Detect which cell encompasses the target text, then output its (X, Y) center coordinate. 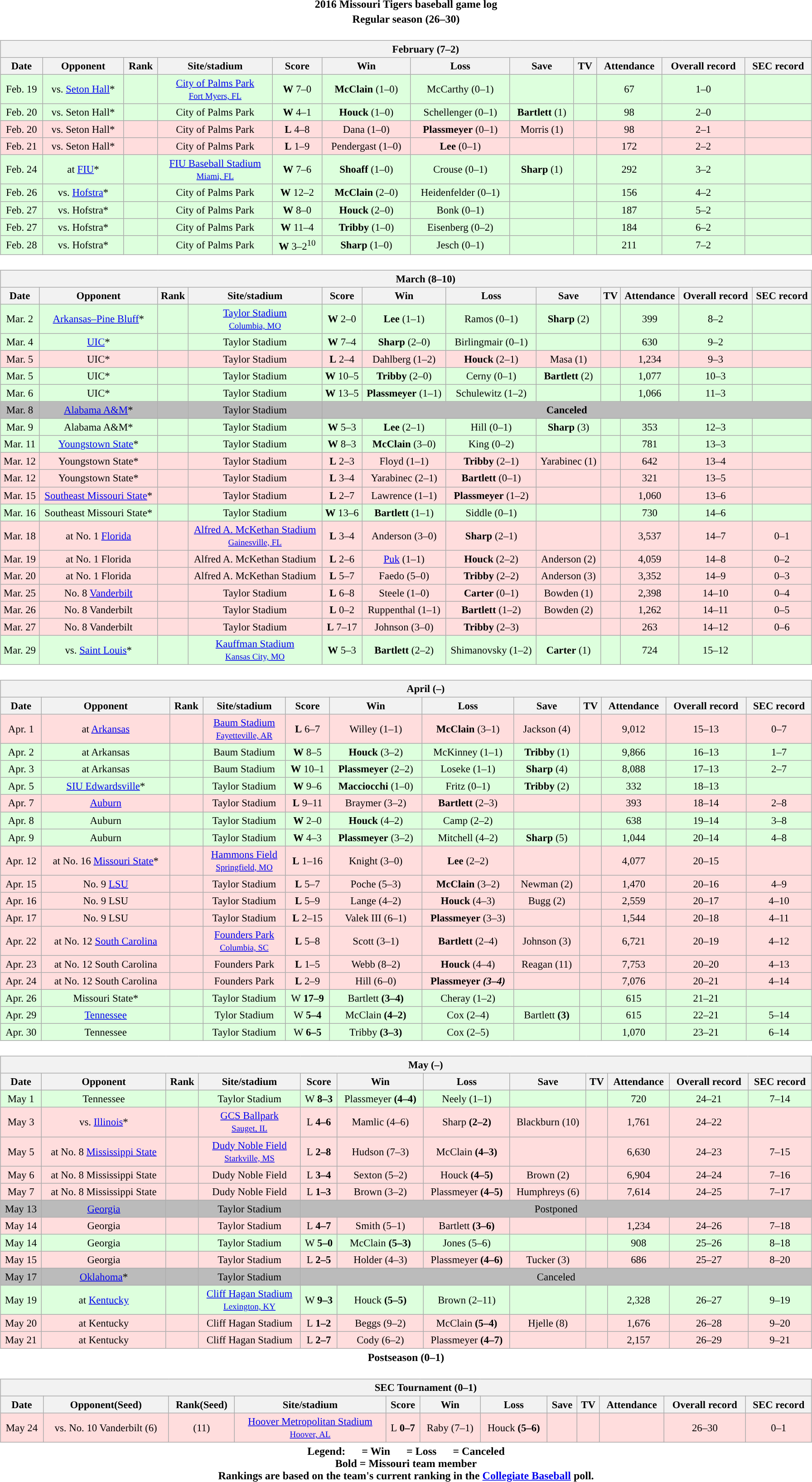
Apr. 24 (21, 981)
Hill (6–0) (376, 981)
Sharp (4) (546, 769)
Camp (2–2) (468, 820)
Hill (0–1) (491, 427)
399 (650, 319)
353 (650, 427)
4,059 (650, 559)
Apr. 17 (21, 918)
W 9–3 (319, 1300)
W 8–5 (308, 752)
Crouse (0–1) (460, 170)
Apr. 26 (21, 998)
Brown (2–11) (467, 1300)
1,262 (650, 610)
Schulewitz (1–2) (491, 393)
L 2–15 (308, 918)
263 (650, 627)
292 (629, 170)
1–7 (779, 752)
McClain (4–3) (467, 1151)
Kauffman StadiumKansas City, MO (255, 650)
(11) (202, 1428)
Bartlett (2) (568, 376)
15–12 (715, 650)
Beggs (9–2) (381, 1323)
W 5–0 (319, 1243)
Poche (5–3) (376, 884)
9–3 (715, 359)
4–8 (779, 838)
Loseke (1–1) (468, 769)
Feb. 19 (22, 89)
L 2–5 (319, 1260)
Tribby (2) (546, 786)
Mar. 18 (20, 536)
10–3 (715, 376)
W 8–0 (297, 210)
Bartlett (1–1) (404, 513)
Plassmeyer (4–4) (381, 1099)
Dahlberg (1–2) (404, 359)
GCS BallparkSauget, IL (249, 1122)
14–7 (715, 536)
Lee (1–1) (404, 319)
9–2 (715, 342)
Plassmeyer (1–2) (491, 495)
L 2–6 (342, 559)
14–11 (715, 610)
Plassmeyer (3–2) (376, 838)
8,088 (633, 769)
7–14 (780, 1099)
393 (633, 803)
May 20 (21, 1323)
13–5 (715, 478)
W 5–4 (308, 1015)
Plassmeyer (1–1) (404, 393)
Houck (1–0) (366, 112)
FIU Baseball StadiumMiami, FL (215, 170)
McClain (4–2) (376, 1015)
11–3 (715, 393)
12–3 (715, 427)
Johnson (3) (546, 941)
9–21 (780, 1340)
Masa (1) (568, 359)
67 (629, 89)
22–21 (706, 1015)
4–2 (703, 193)
Jones (5–6) (467, 1243)
14–6 (715, 513)
McClain (1–0) (366, 89)
321 (650, 478)
Ruppenthal (1–1) (404, 610)
638 (633, 820)
Sharp (1) (542, 170)
Mitchell (4–2) (468, 838)
Tucker (3) (548, 1260)
26–30 (705, 1428)
Dana (1–0) (366, 130)
730 (650, 513)
187 (629, 210)
Sharp (5) (546, 838)
Hudson (7–3) (381, 1151)
24–24 (709, 1175)
1,077 (650, 376)
L 4–7 (319, 1225)
18–14 (706, 803)
2–0 (703, 112)
3–8 (779, 820)
6,904 (639, 1175)
0–6 (782, 627)
Lange (4–2) (376, 901)
Carter (1) (568, 650)
W 12–2 (297, 193)
Bartlett (1–2) (491, 610)
1,060 (650, 495)
Tribby (1) (546, 752)
Heidenfelder (0–1) (460, 193)
Sharp (2–2) (467, 1122)
Jackson (4) (546, 729)
Houck (2–0) (366, 210)
Pendergast (1–0) (366, 146)
W 13–6 (342, 513)
2,398 (650, 593)
20–16 (706, 884)
Feb. 21 (22, 146)
18–13 (706, 786)
Tribby (2–1) (491, 461)
Anderson (3–0) (404, 536)
McClain (5–4) (467, 1323)
Cliff Hagan StadiumLexington, KY (249, 1300)
2–2 (703, 146)
172 (629, 146)
May (–) (406, 1065)
W 13–5 (342, 393)
Apr. 3 (21, 769)
Smith (5–1) (381, 1225)
McClain (5–3) (381, 1243)
4–14 (779, 981)
Ramos (0–1) (491, 319)
Rank(Seed) (202, 1405)
15–13 (706, 729)
vs. No. 10 Vanderbilt (6) (106, 1428)
Plassmeyer (3–3) (468, 918)
Plassmeyer (4–5) (467, 1191)
King (0–2) (491, 444)
Sexton (5–2) (381, 1175)
642 (650, 461)
Arkansas–Pine Bluff* (98, 319)
Bowden (2) (568, 610)
0–5 (782, 610)
L 2–9 (308, 981)
Bartlett (1) (542, 112)
7–15 (780, 1151)
L 5–9 (308, 901)
6–2 (703, 227)
L 1–3 (319, 1191)
Mar. 16 (20, 513)
630 (650, 342)
25–27 (709, 1260)
8–2 (715, 319)
Jesch (0–1) (460, 245)
Founders ParkColumbia, SC (244, 941)
7,614 (639, 1191)
Neely (1–1) (467, 1099)
L 0–2 (342, 610)
Sharp (1–0) (366, 245)
4–9 (779, 884)
Yarabinec (1) (568, 461)
Bartlett (2–3) (468, 803)
686 (639, 1260)
Lawrence (1–1) (404, 495)
Bartlett (3) (546, 1015)
1,070 (633, 1032)
720 (639, 1099)
4–13 (779, 964)
W 7–0 (297, 89)
Apr. 30 (21, 1032)
Houck (5–5) (381, 1300)
May 21 (21, 1340)
Scott (3–1) (376, 941)
May 24 (22, 1428)
20–19 (706, 941)
Tylor Stadium (244, 1015)
L 7–17 (342, 627)
Baum StadiumFayetteville, AR (244, 729)
781 (650, 444)
L 1–16 (308, 860)
9–19 (780, 1300)
L 6–8 (342, 593)
Feb. 28 (22, 245)
24–25 (709, 1191)
1,761 (639, 1122)
Plassmeyer (0–1) (460, 130)
W 4–1 (297, 112)
14–9 (715, 576)
Houck (4–5) (467, 1175)
Hoover Metropolitan StadiumHoover, AL (310, 1428)
Braymer (3–2) (376, 803)
Bartlett (2–4) (468, 941)
20–14 (706, 838)
Apr. 22 (21, 941)
Anderson (2) (568, 559)
Mar. 27 (20, 627)
Cox (2–5) (468, 1032)
Houck (4–4) (468, 964)
Apr. 15 (21, 884)
Houck (4–2) (376, 820)
1–0 (703, 89)
17–13 (706, 769)
25–26 (709, 1243)
Dudy Noble FieldStarkville, MS (249, 1151)
Cody (6–2) (381, 1340)
April (–) (406, 689)
Mamlic (4–6) (381, 1122)
Reagan (11) (546, 964)
13–4 (715, 461)
Sharp (2) (568, 319)
Mar. 25 (20, 593)
L 2–8 (319, 1151)
7–16 (780, 1175)
Holder (4–3) (381, 1260)
at No. 16 Missouri State* (106, 860)
Apr. 7 (21, 803)
Taylor StadiumColumbia, MO (255, 319)
20–18 (706, 918)
Apr. 2 (21, 752)
Shimanovsky (1–2) (491, 650)
Johnson (3–0) (404, 627)
9,012 (633, 729)
20–21 (706, 981)
26–29 (709, 1340)
May 5 (21, 1151)
W 7–6 (297, 170)
Steele (1–0) (404, 593)
Missouri State* (106, 998)
23–21 (706, 1032)
vs. Illinois* (104, 1122)
14–12 (715, 627)
Lee (2–2) (468, 860)
Bartlett (3–6) (467, 1225)
Raby (7–1) (450, 1428)
0–7 (779, 729)
May 17 (21, 1277)
Anderson (3) (568, 576)
Schellenger (0–1) (460, 112)
W 10–1 (308, 769)
L 1–9 (297, 146)
W 11–4 (297, 227)
Apr. 12 (21, 860)
Apr. 1 (21, 729)
Plassmeyer (3–4) (468, 981)
Plassmeyer (4–7) (467, 1340)
Mar. 19 (20, 559)
May 1 (21, 1099)
W 9–6 (308, 786)
Mar. 6 (20, 393)
W 4–3 (308, 838)
Apr. 8 (21, 820)
May 7 (21, 1191)
Mar. 26 (20, 610)
L 1–2 (319, 1323)
L 0–7 (403, 1428)
19–14 (706, 820)
Houck (3–2) (376, 752)
2,559 (633, 901)
Apr. 16 (21, 901)
5–2 (703, 210)
City of Palms ParkFort Myers, FL (215, 89)
24–22 (709, 1122)
Oklahoma* (104, 1277)
Tribby (3–3) (376, 1032)
L 4–6 (319, 1122)
3,352 (650, 576)
L 5–8 (308, 941)
Hjelle (8) (548, 1323)
184 (629, 227)
Plassmeyer (2–2) (376, 769)
Mar. 8 (20, 410)
Tribby (2–0) (404, 376)
Birlingmair (0–1) (491, 342)
5–14 (779, 1015)
Sharp (2–1) (491, 536)
Carter (0–1) (491, 593)
9,866 (633, 752)
6,721 (633, 941)
1,470 (633, 884)
Apr. 29 (21, 1015)
8–18 (780, 1243)
Mar. 4 (20, 342)
May 19 (21, 1300)
Tribby (2–2) (491, 576)
7,076 (633, 981)
1,066 (650, 393)
Mar. 11 (20, 444)
February (7–2) (406, 49)
SEC Tournament (0–1) (406, 1388)
Blackburn (10) (548, 1122)
May 3 (21, 1122)
4–10 (779, 901)
W 7–4 (342, 342)
Cheray (1–2) (468, 998)
724 (650, 650)
May 6 (21, 1175)
Sharp (2–0) (404, 342)
Sharp (3) (568, 427)
156 (629, 193)
20–15 (706, 860)
16–13 (706, 752)
Bartlett (2–2) (404, 650)
Houck (2–2) (491, 559)
908 (639, 1243)
8–20 (780, 1260)
Bonk (0–1) (460, 210)
13–6 (715, 495)
Bowden (1) (568, 593)
Apr. 23 (21, 964)
20–17 (706, 901)
1,676 (639, 1323)
L 1–5 (308, 964)
Siddle (0–1) (491, 513)
Macciocchi (1–0) (376, 786)
2,157 (639, 1340)
Faedo (5–0) (404, 576)
W 17–9 (308, 998)
24–26 (709, 1225)
Puk (1–1) (404, 559)
W 3–210 (297, 245)
4–11 (779, 918)
Floyd (1–1) (404, 461)
Cerny (0–1) (491, 376)
4–12 (779, 941)
SIU Edwardsville* (106, 786)
Apr. 5 (21, 786)
0–3 (782, 576)
Feb. 24 (22, 170)
Postponed (556, 1209)
3–2 (703, 170)
211 (629, 245)
Houck (2–1) (491, 359)
6–14 (779, 1032)
Plassmeyer (4–6) (467, 1260)
W 10–5 (342, 376)
Mar. 15 (20, 495)
2–8 (779, 803)
2–1 (703, 130)
Tribby (1–0) (366, 227)
13–3 (715, 444)
McClain (3–1) (468, 729)
Lee (0–1) (460, 146)
Hammons FieldSpringfield, MO (244, 860)
0–2 (782, 559)
Webb (8–2) (376, 964)
Houck (5–6) (514, 1428)
McKinney (1–1) (468, 752)
2,328 (639, 1300)
McClain (3–2) (468, 884)
9–20 (780, 1323)
Bartlett (0–1) (491, 478)
24–21 (709, 1099)
L 6–7 (308, 729)
14–8 (715, 559)
7–2 (703, 245)
3,537 (650, 536)
May 15 (21, 1260)
L 4–8 (297, 130)
Brown (2) (548, 1175)
Alfred A. McKethan StadiumGainesville, FL (255, 536)
24–23 (709, 1151)
7–18 (780, 1225)
McCarthy (0–1) (460, 89)
Opponent(Seed) (106, 1405)
Apr. 9 (21, 838)
L 9–11 (308, 803)
Willey (1–1) (376, 729)
at FIU* (83, 170)
Valek III (6–1) (376, 918)
21–21 (706, 998)
20–20 (706, 964)
Houck (4–3) (468, 901)
26–27 (709, 1300)
Shoaff (1–0) (366, 170)
Eisenberg (0–2) (460, 227)
vs. Saint Louis* (98, 650)
Fritz (0–1) (468, 786)
4,077 (633, 860)
Tribby (2–3) (491, 627)
6,630 (639, 1151)
Lee (2–1) (404, 427)
Mar. 9 (20, 427)
May 13 (21, 1209)
Yarabinec (2–1) (404, 478)
1,544 (633, 918)
Mar. 2 (20, 319)
Brown (3–2) (381, 1191)
Morris (1) (542, 130)
Mar. 29 (20, 650)
L 2–3 (342, 461)
Cox (2–4) (468, 1015)
McClain (2–0) (366, 193)
7–17 (780, 1191)
1,044 (633, 838)
2–7 (779, 769)
March (8–10) (406, 279)
Feb. 26 (22, 193)
7,753 (633, 964)
0–4 (782, 593)
14–10 (715, 593)
Knight (3–0) (376, 860)
Humphreys (6) (548, 1191)
Bugg (2) (546, 901)
L 2–4 (342, 359)
332 (633, 786)
Newman (2) (546, 884)
Bartlett (3–4) (376, 998)
McClain (3–0) (404, 444)
Mar. 20 (20, 576)
W 6–5 (308, 1032)
26–28 (709, 1323)
